Find where the given text appears and provide that cell's center as (X, Y) coordinate. 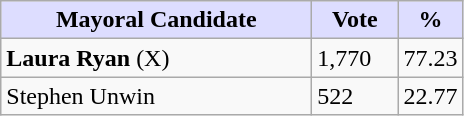
22.77 (430, 96)
77.23 (430, 58)
Vote (355, 20)
Laura Ryan (X) (156, 58)
1,770 (355, 58)
522 (355, 96)
Stephen Unwin (156, 96)
% (430, 20)
Mayoral Candidate (156, 20)
